From the cell containing the given text, extract its center point as (X, Y) coordinate. 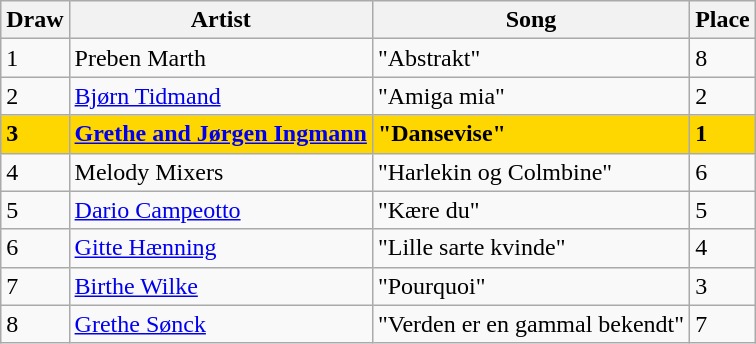
"Kære du" (530, 210)
"Harlekin og Colmbine" (530, 172)
"Amiga mia" (530, 96)
Place (723, 20)
Bjørn Tidmand (220, 96)
Gitte Hænning (220, 248)
"Lille sarte kvinde" (530, 248)
"Pourquoi" (530, 286)
"Abstrakt" (530, 58)
Melody Mixers (220, 172)
"Verden er en gammal bekendt" (530, 324)
Grethe and Jørgen Ingmann (220, 134)
Song (530, 20)
Artist (220, 20)
Birthe Wilke (220, 286)
Preben Marth (220, 58)
"Dansevise" (530, 134)
Grethe Sønck (220, 324)
Draw (35, 20)
Dario Campeotto (220, 210)
